Scan for the cell matching the given text and deliver its [X, Y] coordinate at center. 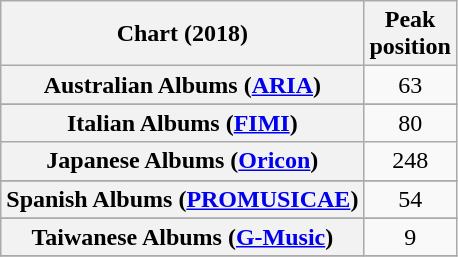
Taiwanese Albums (G-Music) [182, 237]
Italian Albums (FIMI) [182, 123]
9 [410, 237]
248 [410, 161]
80 [410, 123]
Spanish Albums (PROMUSICAE) [182, 199]
Australian Albums (ARIA) [182, 85]
63 [410, 85]
Japanese Albums (Oricon) [182, 161]
54 [410, 199]
Peak position [410, 34]
Chart (2018) [182, 34]
